Provide the [x, y] coordinate of the cell's center where the given text is located.  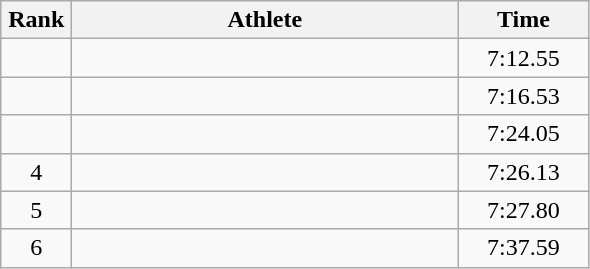
Time [524, 20]
7:16.53 [524, 96]
4 [36, 172]
Athlete [265, 20]
6 [36, 248]
7:37.59 [524, 248]
7:26.13 [524, 172]
5 [36, 210]
7:24.05 [524, 134]
7:12.55 [524, 58]
7:27.80 [524, 210]
Rank [36, 20]
